Capture the cell that displays the provided text and extract its [x, y] central coordinate. 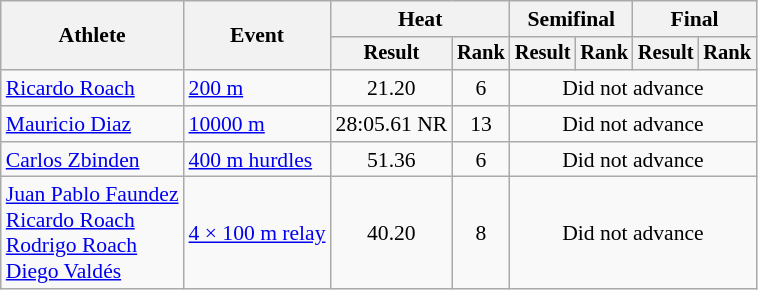
21.20 [392, 88]
Carlos Zbinden [92, 160]
51.36 [392, 160]
8 [481, 233]
Athlete [92, 36]
Juan Pablo FaundezRicardo RoachRodrigo RoachDiego Valdés [92, 233]
Ricardo Roach [92, 88]
200 m [258, 88]
40.20 [392, 233]
Heat [420, 19]
10000 m [258, 124]
Event [258, 36]
Mauricio Diaz [92, 124]
400 m hurdles [258, 160]
4 × 100 m relay [258, 233]
Final [694, 19]
13 [481, 124]
Semifinal [572, 19]
28:05.61 NR [392, 124]
